Identify which cell holds the provided text, then report its [x, y] central coordinate. 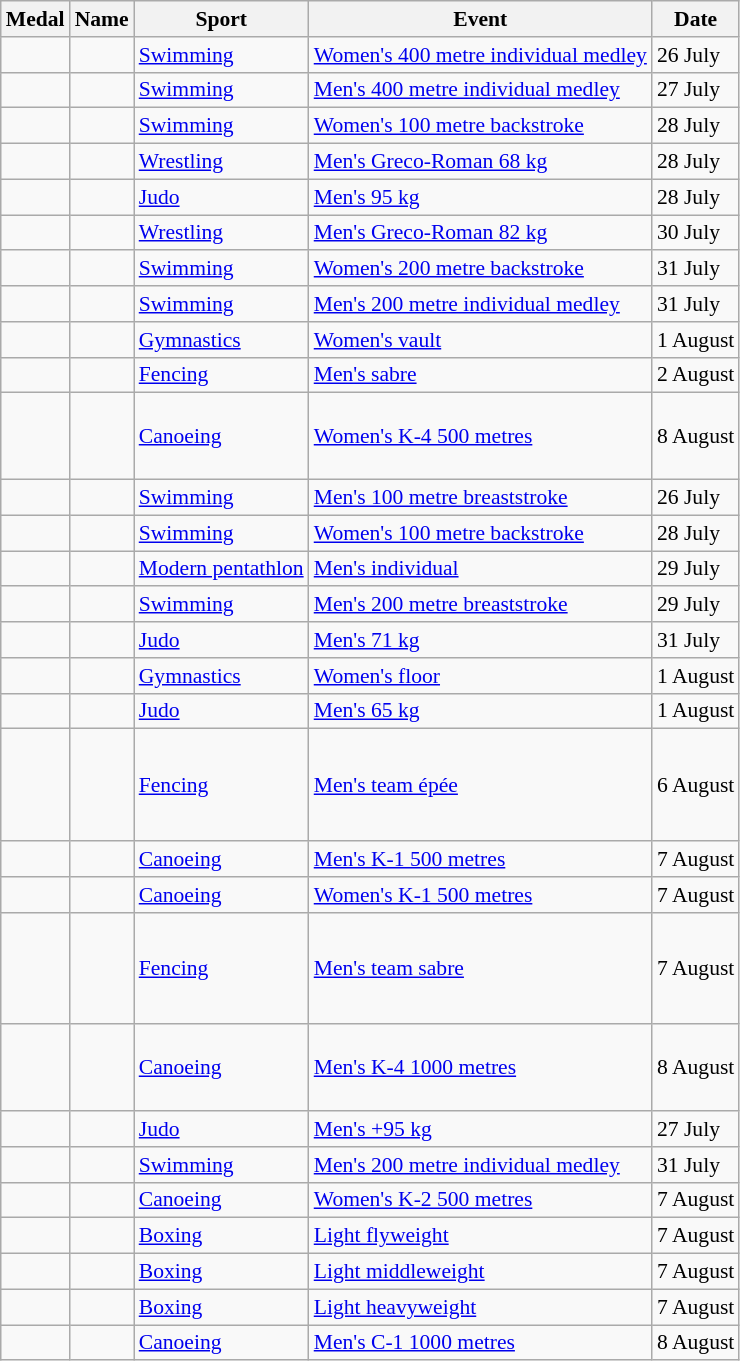
Men's individual [480, 569]
6 August [696, 785]
Men's 71 kg [480, 640]
Men's Greco-Roman 68 kg [480, 162]
Women's 400 metre individual medley [480, 55]
Modern pentathlon [222, 569]
Sport [222, 19]
Medal [36, 19]
2 August [696, 375]
Women's floor [480, 676]
Men's 65 kg [480, 711]
Men's 95 kg [480, 197]
Women's K-1 500 metres [480, 895]
Women's vault [480, 340]
Men's team épée [480, 785]
Men's 200 metre breaststroke [480, 605]
Men's 100 metre breaststroke [480, 498]
Men's 400 metre individual medley [480, 90]
Men's +95 kg [480, 1129]
Date [696, 19]
Men's C-1 1000 metres [480, 1343]
Men's K-1 500 metres [480, 859]
Men's team sabre [480, 968]
Men's Greco-Roman 82 kg [480, 233]
Event [480, 19]
Light flyweight [480, 1236]
Men's sabre [480, 375]
Name [102, 19]
Light middleweight [480, 1272]
Women's K-2 500 metres [480, 1200]
Light heavyweight [480, 1307]
Men's K-4 1000 metres [480, 1068]
Women's 200 metre backstroke [480, 269]
30 July [696, 233]
Women's K-4 500 metres [480, 436]
